Return the (x, y) coordinate for the center point of the cell that contains the specified text.  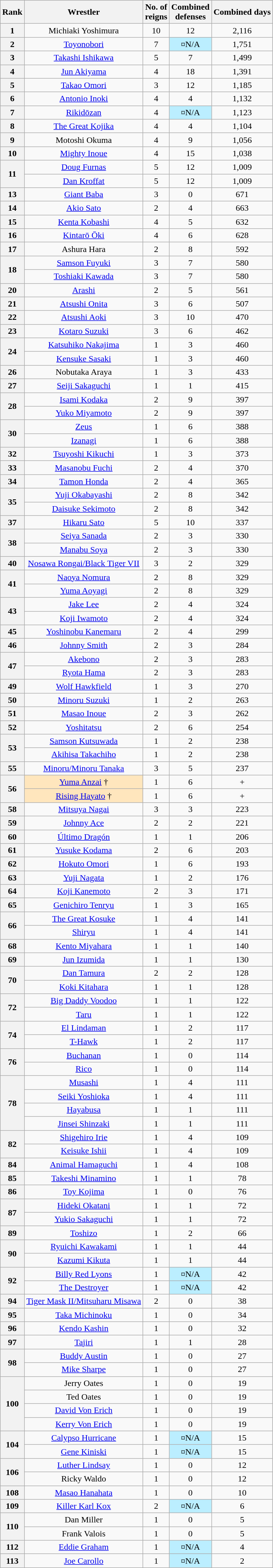
45 (12, 632)
1,104 (242, 126)
Kazumi Kikuta (84, 1260)
1,751 (242, 44)
Frank Valois (84, 1534)
16 (12, 235)
Yuji Okabayashi (84, 495)
462 (242, 331)
Masao Inoue (84, 714)
20 (12, 290)
Taru (84, 1014)
263 (242, 700)
Minoru Suzuki (84, 700)
Samson Fuyuki (84, 263)
61 (12, 850)
Shiryu (84, 932)
Combined days (242, 12)
Hideki Okatani (84, 1205)
Manabu Soya (84, 550)
1,123 (242, 112)
176 (242, 878)
Rikidōzan (84, 112)
Ryuichi Kawakami (84, 1246)
17 (12, 249)
628 (242, 235)
55 (12, 768)
Koji Iwamoto (84, 618)
82 (12, 1144)
35 (12, 502)
Katsuhiko Nakajima (84, 345)
74 (12, 1035)
1,185 (242, 85)
Calypso Hurricane (84, 1438)
85 (12, 1178)
Yoshinobu Kanemaru (84, 632)
13 (12, 195)
Keisuke Ishii (84, 1151)
Toshizo (84, 1233)
1,499 (242, 58)
Naoya Nomura (84, 577)
Kensuke Sasaki (84, 358)
365 (242, 481)
1,391 (242, 71)
Takeshi Minamino (84, 1178)
Doug Furnas (84, 167)
Kintarō Ōki (84, 235)
65 (12, 905)
337 (242, 522)
Daisuke Sekimoto (84, 509)
Luther Lindsay (84, 1465)
Joe Carollo (84, 1561)
Tiger Mask II/Mitsuharu Misawa (84, 1301)
206 (242, 837)
Jake Lee (84, 604)
24 (12, 351)
14 (12, 208)
221 (242, 823)
561 (242, 290)
David Von Erich (84, 1410)
Ted Oates (84, 1397)
64 (12, 891)
46 (12, 645)
Ashura Hara (84, 249)
Mighty Inoue (84, 153)
62 (12, 864)
130 (242, 960)
Akebono (84, 659)
Arashi (84, 290)
53 (12, 748)
Killer Karl Kox (84, 1506)
94 (12, 1301)
41 (12, 584)
Zeus (84, 427)
Hayabusa (84, 1110)
Kotaro Suzuki (84, 331)
70 (12, 980)
370 (242, 468)
56 (12, 789)
30 (12, 434)
Motoshi Okuma (84, 140)
Michiaki Yoshimura (84, 31)
Eddie Graham (84, 1547)
Jun Akiyama (84, 71)
Akio Sato (84, 208)
Dan Kroffat (84, 181)
59 (12, 823)
299 (242, 632)
Seiya Sanada (84, 536)
Yuma Anzai † (84, 782)
Animal Hamaguchi (84, 1165)
The Great Kosuke (84, 919)
No. ofreigns (156, 12)
51 (12, 714)
Yuma Aoyagi (84, 591)
50 (12, 700)
1,038 (242, 153)
Wrestler (84, 12)
58 (12, 809)
68 (12, 946)
Musashi (84, 1083)
Último Dragón (84, 837)
Ricky Waldo (84, 1479)
Giant Baba (84, 195)
373 (242, 454)
Samson Kutsuwada (84, 741)
671 (242, 195)
171 (242, 891)
113 (12, 1561)
Yukio Sakaguchi (84, 1219)
The Destroyer (84, 1288)
Buddy Austin (84, 1356)
89 (12, 1233)
Kento Miyahara (84, 946)
Kendo Kashin (84, 1329)
Jerry Oates (84, 1383)
Koki Kitahara (84, 987)
37 (12, 522)
Kerry Von Erich (84, 1424)
Wolf Hawkfield (84, 686)
100 (12, 1404)
Koji Kanemoto (84, 891)
270 (242, 686)
Yusuke Kodama (84, 850)
Izanagi (84, 440)
Takao Omori (84, 85)
Ryota Hama (84, 673)
11 (12, 174)
Akihisa Takachiho (84, 755)
237 (242, 768)
507 (242, 304)
Isami Kodaka (84, 400)
T-Hawk (84, 1041)
23 (12, 331)
Kenta Kobashi (84, 222)
Mitsuya Nagai (84, 809)
1,056 (242, 140)
Masao Hanahata (84, 1492)
Hokuto Omori (84, 864)
Rising Hayato † (84, 795)
433 (242, 372)
1,132 (242, 99)
Rico (84, 1069)
Hikaru Sato (84, 522)
The Great Kojika (84, 126)
Takashi Ishikawa (84, 58)
140 (242, 946)
Buchanan (84, 1055)
Yoshitatsu (84, 727)
Shigehiro Irie (84, 1137)
Johnny Ace (84, 823)
Antonio Inoki (84, 99)
470 (242, 317)
Taka Michinoku (84, 1315)
Yuji Nagata (84, 878)
Nobutaka Araya (84, 372)
193 (242, 864)
Tamon Honda (84, 481)
592 (242, 249)
165 (242, 905)
262 (242, 714)
Yuko Miyamoto (84, 413)
33 (12, 468)
Toy Kojima (84, 1192)
95 (12, 1315)
52 (12, 727)
47 (12, 666)
Toyonobori (84, 44)
40 (12, 563)
Jinsei Shinzaki (84, 1124)
663 (242, 208)
Tsuyoshi Kikuchi (84, 454)
Toshiaki Kawada (84, 276)
96 (12, 1329)
Seiki Yoshioka (84, 1096)
284 (242, 645)
Dan Miller (84, 1520)
49 (12, 686)
Combineddefenses (190, 12)
90 (12, 1253)
415 (242, 386)
84 (12, 1165)
92 (12, 1281)
203 (242, 850)
Dan Tamura (84, 973)
Atsushi Onita (84, 304)
Nosawa Rongai/Black Tiger VII (84, 563)
223 (242, 809)
254 (242, 727)
87 (12, 1212)
63 (12, 878)
Masanobu Fuchi (84, 468)
Jun Izumida (84, 960)
El Lindaman (84, 1028)
26 (12, 372)
104 (12, 1445)
Gene Kiniski (84, 1451)
60 (12, 837)
Minoru/Minoru Tanaka (84, 768)
98 (12, 1363)
Johnny Smith (84, 645)
Big Daddy Voodoo (84, 1000)
Billy Red Lyons (84, 1274)
21 (12, 304)
43 (12, 611)
Genichiro Tenryu (84, 905)
Rank (12, 12)
Mike Sharpe (84, 1369)
69 (12, 960)
Tajiri (84, 1342)
110 (12, 1527)
22 (12, 317)
Atsushi Aoki (84, 317)
86 (12, 1192)
97 (12, 1342)
112 (12, 1547)
106 (12, 1472)
632 (242, 222)
2,116 (242, 31)
Seiji Sakaguchi (84, 386)
